Return the [X, Y] coordinate for the center point of the cell that contains the specified text.  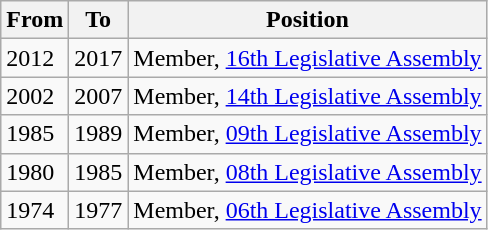
2012 [35, 58]
To [98, 20]
1989 [98, 134]
1974 [35, 210]
Member, 08th Legislative Assembly [308, 172]
2007 [98, 96]
Member, 06th Legislative Assembly [308, 210]
Member, 14th Legislative Assembly [308, 96]
1977 [98, 210]
Position [308, 20]
2002 [35, 96]
Member, 16th Legislative Assembly [308, 58]
Member, 09th Legislative Assembly [308, 134]
1980 [35, 172]
From [35, 20]
2017 [98, 58]
